Identify which cell holds the provided text, then report its (X, Y) central coordinate. 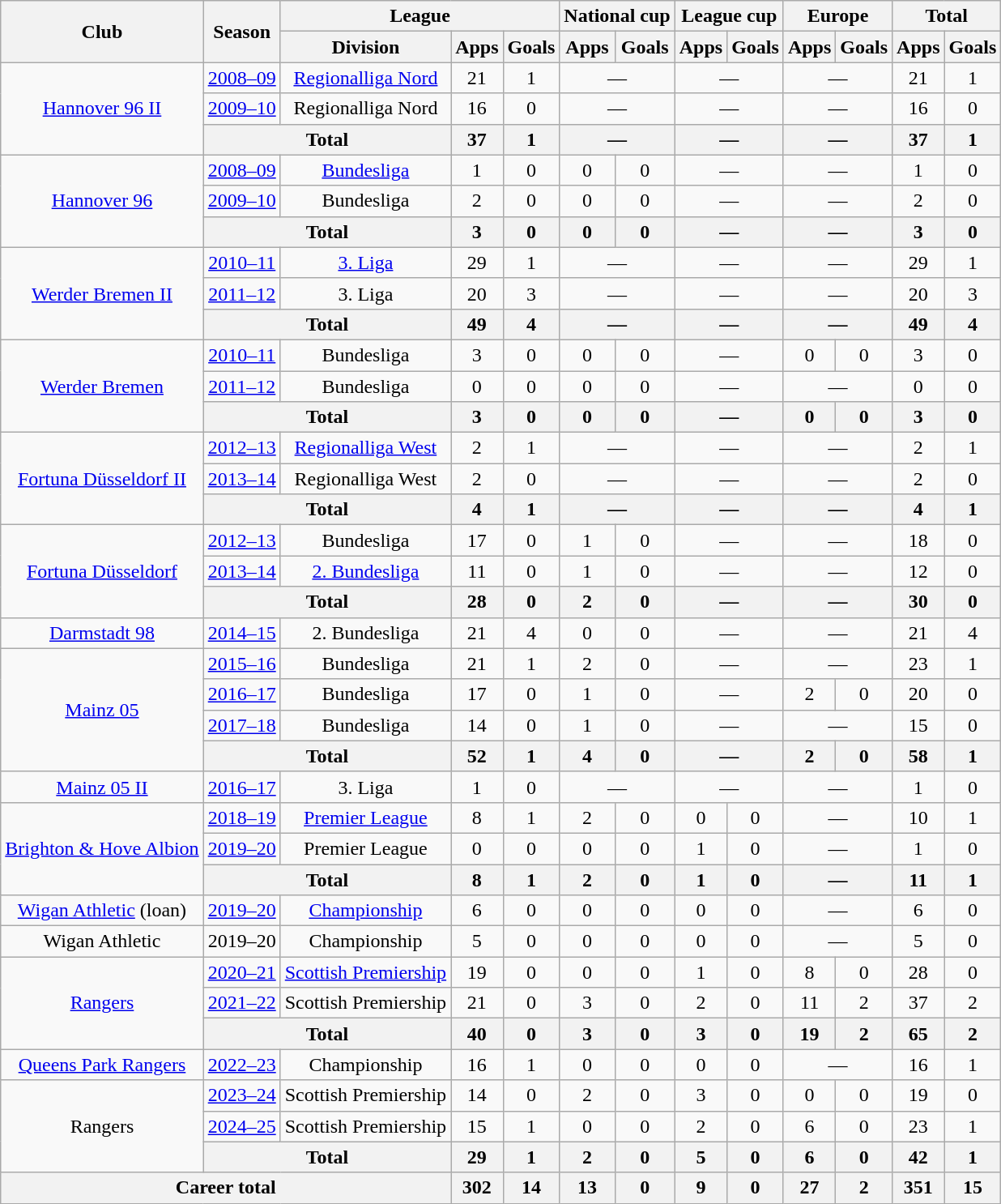
Queens Park Rangers (102, 1065)
351 (918, 1188)
2021–22 (241, 1003)
9 (701, 1188)
2020–21 (241, 972)
Mainz 05 II (102, 787)
2015–16 (241, 664)
Division (365, 47)
2023–24 (241, 1095)
27 (809, 1188)
Fortuna Düsseldorf (102, 571)
Brighton & Hove Albion (102, 848)
Darmstadt 98 (102, 633)
302 (477, 1188)
42 (918, 1157)
10 (918, 818)
Club (102, 32)
2018–19 (241, 818)
Werder Bremen II (102, 293)
Mainz 05 (102, 710)
52 (477, 756)
Wigan Athletic (102, 941)
Fortuna Düsseldorf II (102, 479)
2022–23 (241, 1065)
13 (587, 1188)
2017–18 (241, 725)
Hannover 96 (102, 201)
65 (918, 1034)
Hannover 96 II (102, 109)
League cup (729, 16)
30 (918, 602)
League (420, 16)
12 (918, 571)
2014–15 (241, 633)
Career total (226, 1188)
Season (241, 32)
2024–25 (241, 1126)
58 (918, 756)
Europe (837, 16)
40 (477, 1034)
Werder Bremen (102, 386)
National cup (617, 16)
Wigan Athletic (loan) (102, 911)
18 (918, 540)
